Output the (x, y) coordinate of the center of the cell containing the given text.  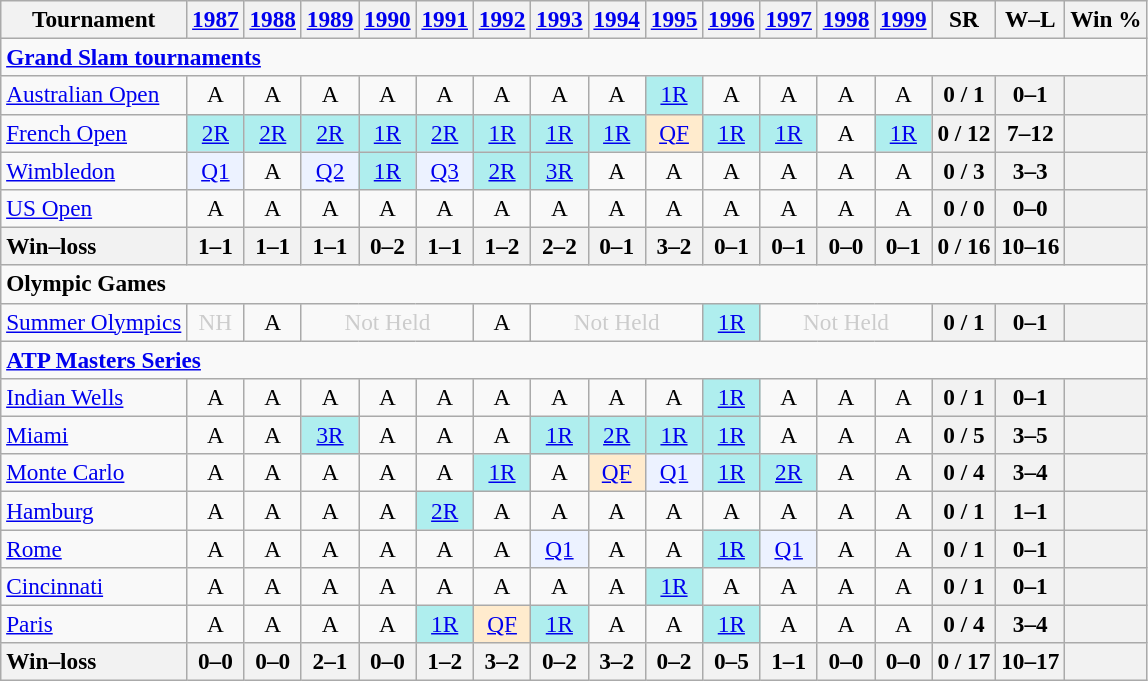
1987 (216, 19)
10–17 (1030, 662)
2–1 (330, 662)
1990 (388, 19)
0 / 3 (964, 170)
0 / 0 (964, 208)
1997 (788, 19)
10–16 (1030, 246)
1993 (560, 19)
Hamburg (94, 510)
1989 (330, 19)
Miami (94, 435)
Monte Carlo (94, 473)
Grand Slam tournaments (574, 57)
Q2 (330, 170)
NH (216, 322)
0–5 (732, 662)
Indian Wells (94, 397)
Australian Open (94, 95)
7–12 (1030, 133)
Q3 (444, 170)
Rome (94, 548)
SR (964, 19)
W–L (1030, 19)
Summer Olympics (94, 322)
1992 (502, 19)
French Open (94, 133)
Cincinnati (94, 586)
1996 (732, 19)
0 / 17 (964, 662)
ATP Masters Series (574, 359)
1991 (444, 19)
1998 (846, 19)
Olympic Games (574, 284)
Tournament (94, 19)
0 / 12 (964, 133)
1988 (272, 19)
0 / 5 (964, 435)
Wimbledon (94, 170)
1994 (616, 19)
3–5 (1030, 435)
US Open (94, 208)
Paris (94, 624)
3–3 (1030, 170)
0 / 16 (964, 246)
2–2 (560, 246)
Win % (1106, 19)
1995 (674, 19)
1999 (904, 19)
